From the cell containing the given text, extract its center point as (x, y) coordinate. 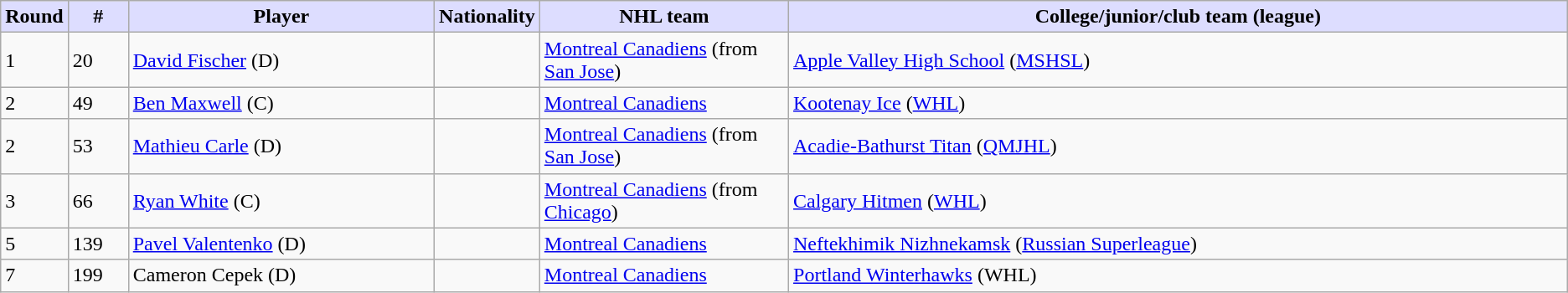
49 (98, 103)
Pavel Valentenko (D) (281, 244)
# (98, 17)
66 (98, 201)
3 (34, 201)
Nationality (487, 17)
Calgary Hitmen (WHL) (1179, 201)
Ben Maxwell (C) (281, 103)
Acadie-Bathurst Titan (QMJHL) (1179, 146)
Kootenay Ice (WHL) (1179, 103)
7 (34, 275)
53 (98, 146)
NHL team (663, 17)
Cameron Cepek (D) (281, 275)
Neftekhimik Nizhnekamsk (Russian Superleague) (1179, 244)
1 (34, 60)
Portland Winterhawks (WHL) (1179, 275)
Apple Valley High School (MSHSL) (1179, 60)
College/junior/club team (league) (1179, 17)
199 (98, 275)
Round (34, 17)
Mathieu Carle (D) (281, 146)
Montreal Canadiens (from Chicago) (663, 201)
5 (34, 244)
20 (98, 60)
139 (98, 244)
David Fischer (D) (281, 60)
Player (281, 17)
Ryan White (C) (281, 201)
